Capture the cell that displays the provided text and extract its (X, Y) central coordinate. 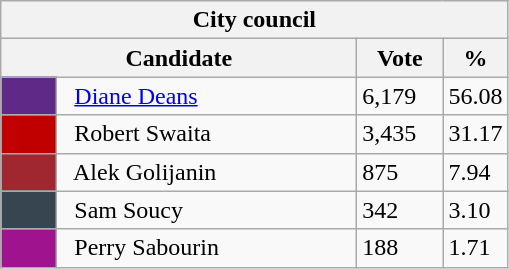
342 (400, 210)
Candidate (179, 58)
3,435 (400, 134)
Diane Deans (207, 96)
3.10 (476, 210)
31.17 (476, 134)
6,179 (400, 96)
7.94 (476, 172)
Sam Soucy (207, 210)
Alek Golijanin (207, 172)
875 (400, 172)
City council (254, 20)
Vote (400, 58)
Perry Sabourin (207, 248)
56.08 (476, 96)
1.71 (476, 248)
% (476, 58)
Robert Swaita (207, 134)
188 (400, 248)
